Return (x, y) of the center of cell containing provided text 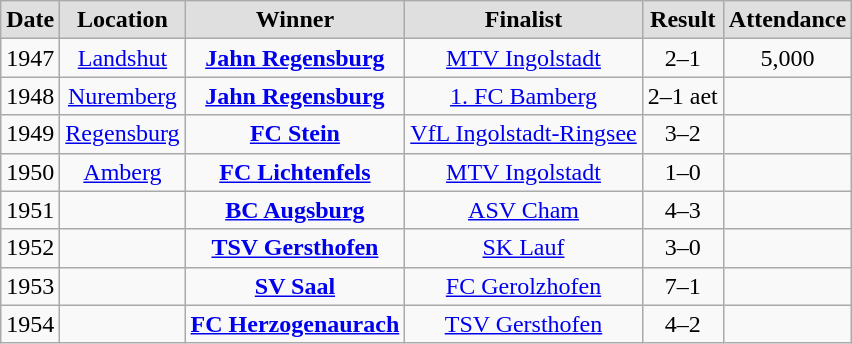
4–2 (682, 324)
1950 (30, 172)
ASV Cham (524, 210)
Result (682, 20)
BC Augsburg (295, 210)
VfL Ingolstadt-Ringsee (524, 134)
Amberg (122, 172)
Finalist (524, 20)
1951 (30, 210)
1954 (30, 324)
1947 (30, 58)
1952 (30, 248)
2–1 aet (682, 96)
7–1 (682, 286)
2–1 (682, 58)
Winner (295, 20)
5,000 (787, 58)
Location (122, 20)
Landshut (122, 58)
1949 (30, 134)
1948 (30, 96)
3–2 (682, 134)
FC Herzogenaurach (295, 324)
1953 (30, 286)
1. FC Bamberg (524, 96)
Nuremberg (122, 96)
1–0 (682, 172)
SV Saal (295, 286)
Regensburg (122, 134)
FC Gerolzhofen (524, 286)
3–0 (682, 248)
SK Lauf (524, 248)
FC Stein (295, 134)
FC Lichtenfels (295, 172)
Date (30, 20)
4–3 (682, 210)
Attendance (787, 20)
